Identify which cell holds the provided text, then report its (x, y) central coordinate. 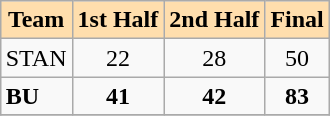
41 (118, 96)
BU (36, 96)
22 (118, 58)
Final (297, 20)
Team (36, 20)
STAN (36, 58)
1st Half (118, 20)
2nd Half (214, 20)
83 (297, 96)
28 (214, 58)
42 (214, 96)
50 (297, 58)
